Return the [X, Y] coordinate for the center point of the cell that contains the specified text.  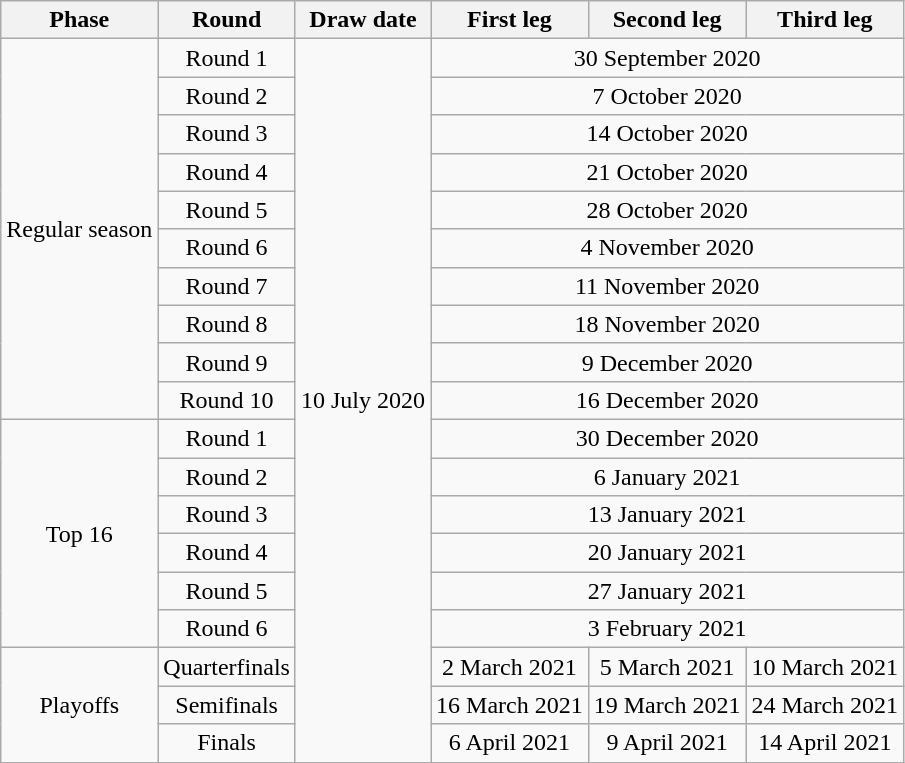
20 January 2021 [668, 553]
9 April 2021 [667, 743]
10 July 2020 [362, 400]
Playoffs [80, 705]
18 November 2020 [668, 324]
Finals [227, 743]
Round 7 [227, 286]
10 March 2021 [825, 667]
19 March 2021 [667, 705]
5 March 2021 [667, 667]
7 October 2020 [668, 96]
3 February 2021 [668, 629]
30 December 2020 [668, 438]
30 September 2020 [668, 58]
14 April 2021 [825, 743]
Round 10 [227, 400]
27 January 2021 [668, 591]
Quarterfinals [227, 667]
Phase [80, 20]
24 March 2021 [825, 705]
Third leg [825, 20]
16 December 2020 [668, 400]
Top 16 [80, 533]
First leg [510, 20]
11 November 2020 [668, 286]
28 October 2020 [668, 210]
6 April 2021 [510, 743]
6 January 2021 [668, 477]
Round 9 [227, 362]
4 November 2020 [668, 248]
Semifinals [227, 705]
14 October 2020 [668, 134]
Draw date [362, 20]
Second leg [667, 20]
13 January 2021 [668, 515]
Round 8 [227, 324]
2 March 2021 [510, 667]
21 October 2020 [668, 172]
9 December 2020 [668, 362]
Regular season [80, 230]
Round [227, 20]
16 March 2021 [510, 705]
